Return the [X, Y] coordinate for the center point of the cell that contains the specified text.  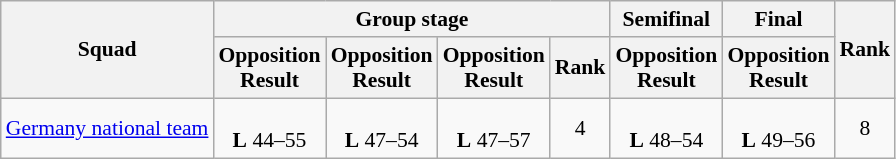
L 48–54 [666, 128]
8 [866, 128]
Group stage [412, 19]
L 47–57 [494, 128]
Germany national team [108, 128]
Squad [108, 50]
4 [580, 128]
L 47–54 [382, 128]
Semifinal [666, 19]
Final [778, 19]
L 44–55 [269, 128]
L 49–56 [778, 128]
